Search for the cell housing the specified text and yield its [X, Y] center coordinate. 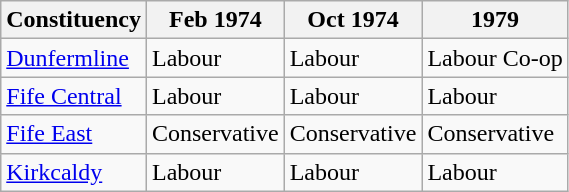
Labour Co-op [495, 58]
Dunfermline [74, 58]
Fife East [74, 134]
Oct 1974 [353, 20]
Kirkcaldy [74, 172]
1979 [495, 20]
Fife Central [74, 96]
Constituency [74, 20]
Feb 1974 [215, 20]
